Output the (X, Y) coordinate of the center of the cell containing the given text.  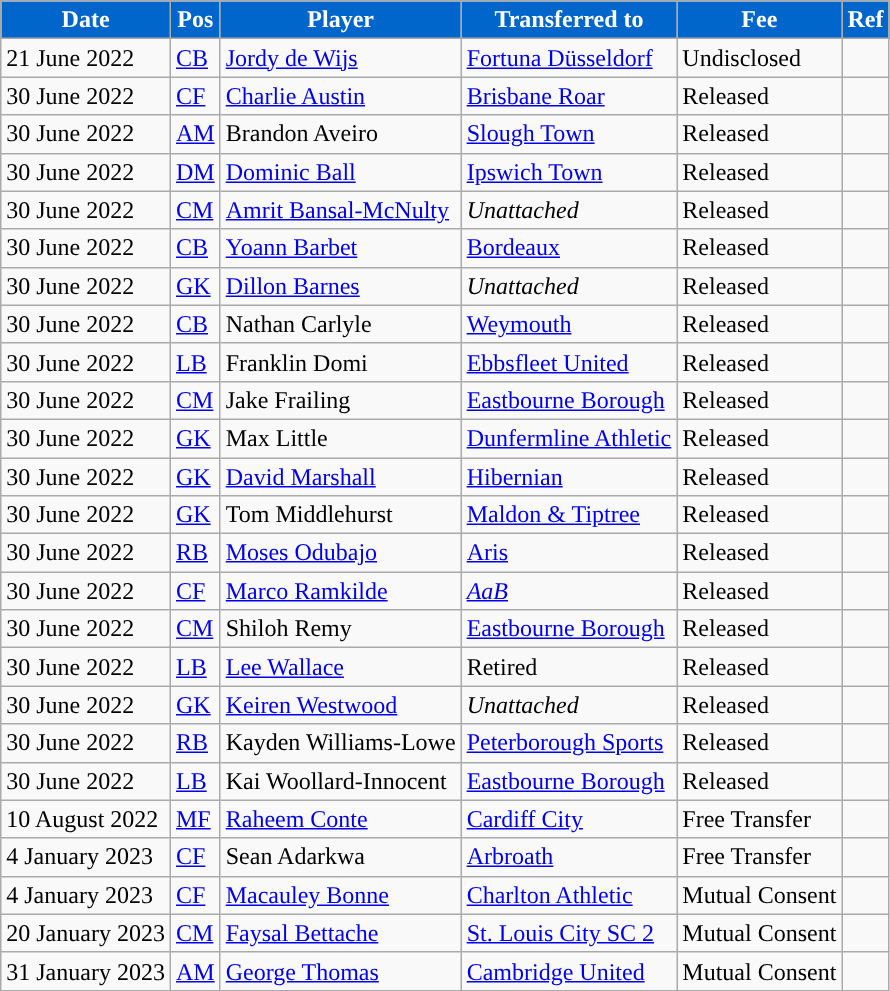
Fortuna Düsseldorf (569, 58)
David Marshall (340, 477)
Ref (866, 20)
31 January 2023 (86, 971)
Dillon Barnes (340, 286)
St. Louis City SC 2 (569, 933)
Macauley Bonne (340, 895)
Nathan Carlyle (340, 324)
Undisclosed (760, 58)
Kayden Williams-Lowe (340, 743)
Player (340, 20)
Retired (569, 667)
Cambridge United (569, 971)
Brandon Aveiro (340, 134)
Jordy de Wijs (340, 58)
Moses Odubajo (340, 553)
Dominic Ball (340, 172)
Date (86, 20)
Ipswich Town (569, 172)
Raheem Conte (340, 819)
Max Little (340, 438)
Weymouth (569, 324)
21 June 2022 (86, 58)
Shiloh Remy (340, 629)
Jake Frailing (340, 400)
Arbroath (569, 857)
Cardiff City (569, 819)
Lee Wallace (340, 667)
Franklin Domi (340, 362)
Tom Middlehurst (340, 515)
Aris (569, 553)
Pos (195, 20)
Maldon & Tiptree (569, 515)
Kai Woollard-Innocent (340, 781)
Bordeaux (569, 248)
Slough Town (569, 134)
Sean Adarkwa (340, 857)
Charlton Athletic (569, 895)
Hibernian (569, 477)
Amrit Bansal-McNulty (340, 210)
20 January 2023 (86, 933)
Fee (760, 20)
Peterborough Sports (569, 743)
AaB (569, 591)
Faysal Bettache (340, 933)
Keiren Westwood (340, 705)
Transferred to (569, 20)
Dunfermline Athletic (569, 438)
Brisbane Roar (569, 96)
Marco Ramkilde (340, 591)
George Thomas (340, 971)
Ebbsfleet United (569, 362)
DM (195, 172)
10 August 2022 (86, 819)
Charlie Austin (340, 96)
MF (195, 819)
Yoann Barbet (340, 248)
